Return [X, Y] of the center of cell containing provided text 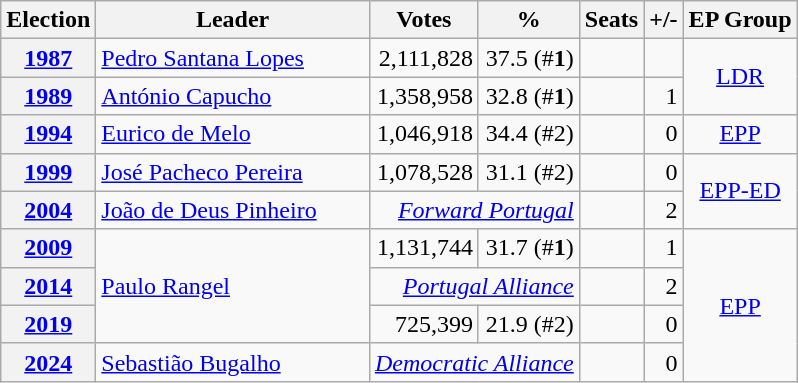
725,399 [424, 324]
João de Deus Pinheiro [233, 210]
1999 [48, 172]
1,131,744 [424, 248]
32.8 (#1) [528, 96]
37.5 (#1) [528, 58]
2014 [48, 286]
2009 [48, 248]
+/- [664, 20]
1,046,918 [424, 134]
% [528, 20]
Election [48, 20]
LDR [740, 77]
1987 [48, 58]
1994 [48, 134]
21.9 (#2) [528, 324]
José Pacheco Pereira [233, 172]
Paulo Rangel [233, 286]
Eurico de Melo [233, 134]
2024 [48, 362]
1,078,528 [424, 172]
Votes [424, 20]
Portugal Alliance [474, 286]
1,358,958 [424, 96]
2,111,828 [424, 58]
EP Group [740, 20]
1989 [48, 96]
Democratic Alliance [474, 362]
Pedro Santana Lopes [233, 58]
34.4 (#2) [528, 134]
2004 [48, 210]
2019 [48, 324]
EPP-ED [740, 191]
Leader [233, 20]
31.7 (#1) [528, 248]
Seats [611, 20]
António Capucho [233, 96]
Sebastião Bugalho [233, 362]
31.1 (#2) [528, 172]
Forward Portugal [474, 210]
